Detect which cell encompasses the target text, then output its [x, y] center coordinate. 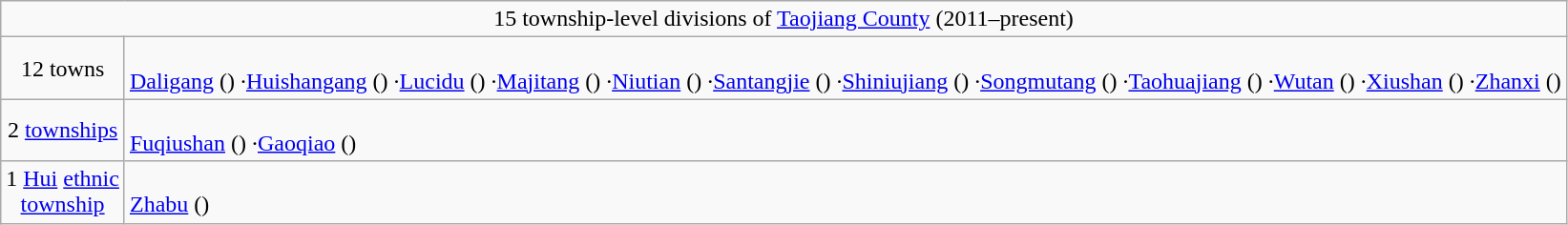
12 towns [63, 69]
15 township-level divisions of Taojiang County (2011–present) [784, 19]
1 Hui ethnictownship [63, 193]
Fuqiushan () ·Gaoqiao () [846, 130]
2 townships [63, 130]
Zhabu () [846, 193]
